Return the (X, Y) coordinate for the center point of the cell that contains the specified text.  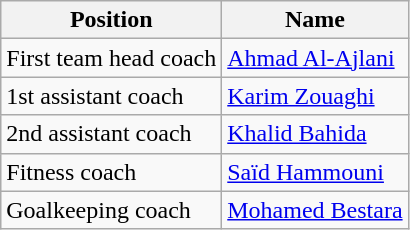
First team head coach (112, 58)
Ahmad Al-Ajlani (315, 58)
Khalid Bahida (315, 134)
1st assistant coach (112, 96)
Saïd Hammouni (315, 172)
Position (112, 20)
Name (315, 20)
Goalkeeping coach (112, 210)
Karim Zouaghi (315, 96)
2nd assistant coach (112, 134)
Mohamed Bestara (315, 210)
Fitness coach (112, 172)
